Return (X, Y) of the center of cell containing provided text 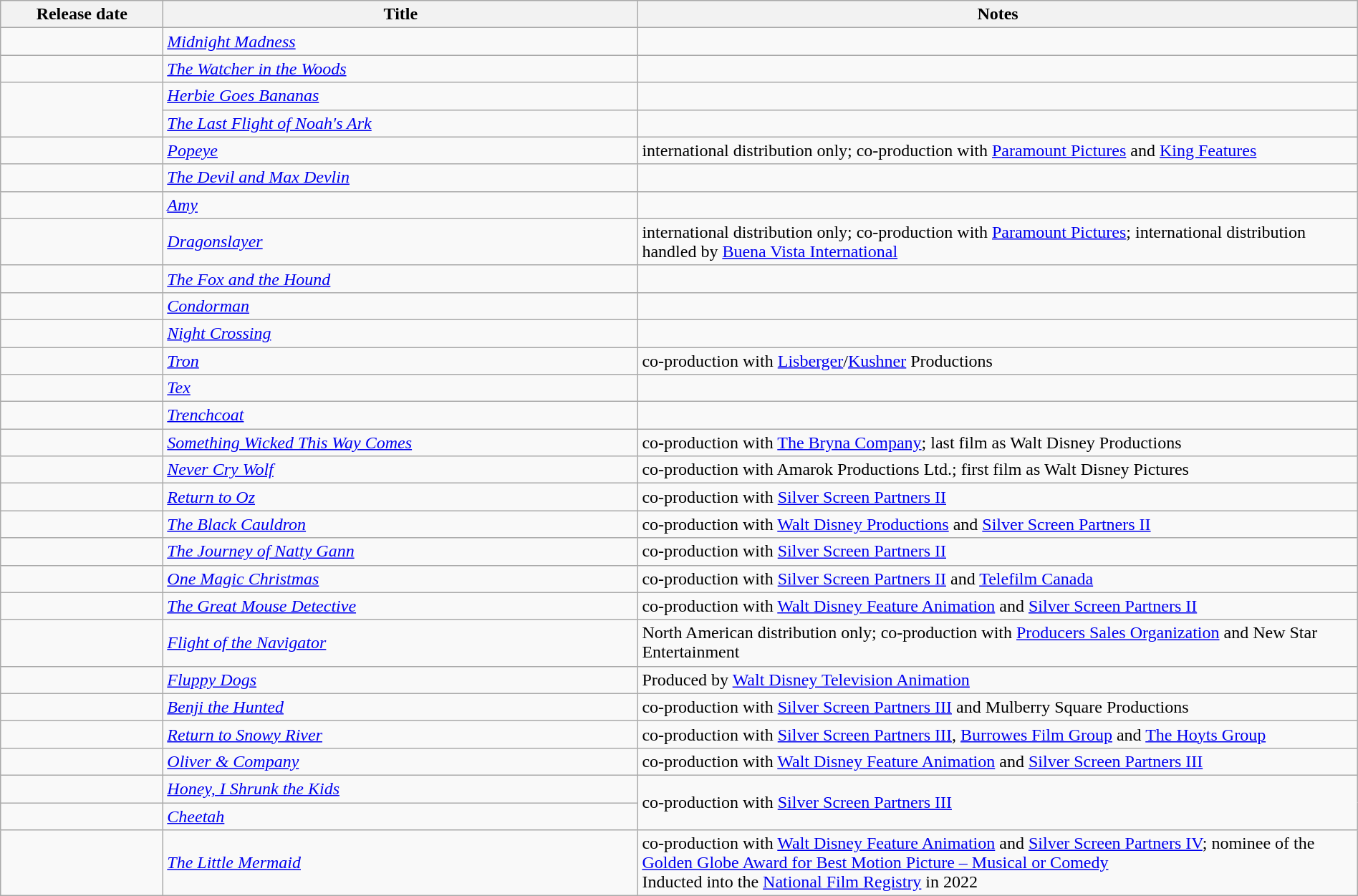
co-production with The Bryna Company; last film as Walt Disney Productions (998, 443)
international distribution only; co-production with Paramount Pictures; international distribution handled by Buena Vista International (998, 242)
Return to Oz (401, 497)
One Magic Christmas (401, 579)
Amy (401, 205)
Never Cry Wolf (401, 470)
Popeye (401, 150)
Condorman (401, 306)
co-production with Lisberger/Kushner Productions (998, 360)
Return to Snowy River (401, 734)
Flight of the Navigator (401, 643)
Night Crossing (401, 333)
The Journey of Natty Gann (401, 551)
co-production with Silver Screen Partners II and Telefilm Canada (998, 579)
Release date (82, 14)
The Little Mermaid (401, 863)
Herbie Goes Bananas (401, 96)
co-production with Silver Screen Partners III and Mulberry Square Productions (998, 707)
Oliver & Company (401, 761)
Cheetah (401, 816)
co-production with Walt Disney Feature Animation and Silver Screen Partners III (998, 761)
The Last Flight of Noah's Ark (401, 123)
Notes (998, 14)
The Watcher in the Woods (401, 69)
The Great Mouse Detective (401, 606)
Tex (401, 388)
Trenchcoat (401, 415)
Midnight Madness (401, 42)
Dragonslayer (401, 242)
co-production with Walt Disney Feature Animation and Silver Screen Partners II (998, 606)
Produced by Walt Disney Television Animation (998, 680)
The Black Cauldron (401, 524)
North American distribution only; co-production with Producers Sales Organization and New Star Entertainment (998, 643)
international distribution only; co-production with Paramount Pictures and King Features (998, 150)
co-production with Amarok Productions Ltd.; first film as Walt Disney Pictures (998, 470)
The Fox and the Hound (401, 279)
Tron (401, 360)
Title (401, 14)
Honey, I Shrunk the Kids (401, 789)
co-production with Walt Disney Productions and Silver Screen Partners II (998, 524)
The Devil and Max Devlin (401, 178)
Benji the Hunted (401, 707)
co-production with Silver Screen Partners III (998, 802)
Fluppy Dogs (401, 680)
Something Wicked This Way Comes (401, 443)
co-production with Silver Screen Partners III, Burrowes Film Group and The Hoyts Group (998, 734)
